Identify which cell holds the provided text, then report its (x, y) central coordinate. 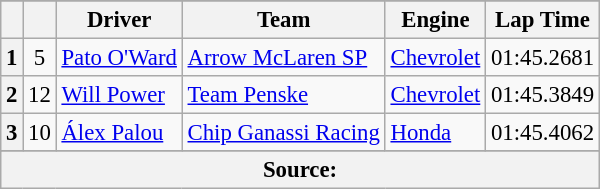
Team (284, 20)
01:45.3849 (543, 95)
01:45.4062 (543, 133)
Chip Ganassi Racing (284, 133)
Lap Time (543, 20)
Source: (300, 170)
5 (40, 58)
Team Penske (284, 95)
Engine (435, 20)
12 (40, 95)
Honda (435, 133)
Will Power (119, 95)
01:45.2681 (543, 58)
Álex Palou (119, 133)
Pato O'Ward (119, 58)
10 (40, 133)
1 (12, 58)
2 (12, 95)
Driver (119, 20)
Arrow McLaren SP (284, 58)
3 (12, 133)
